Locate the cell with the specified text and output its [x, y] center coordinate. 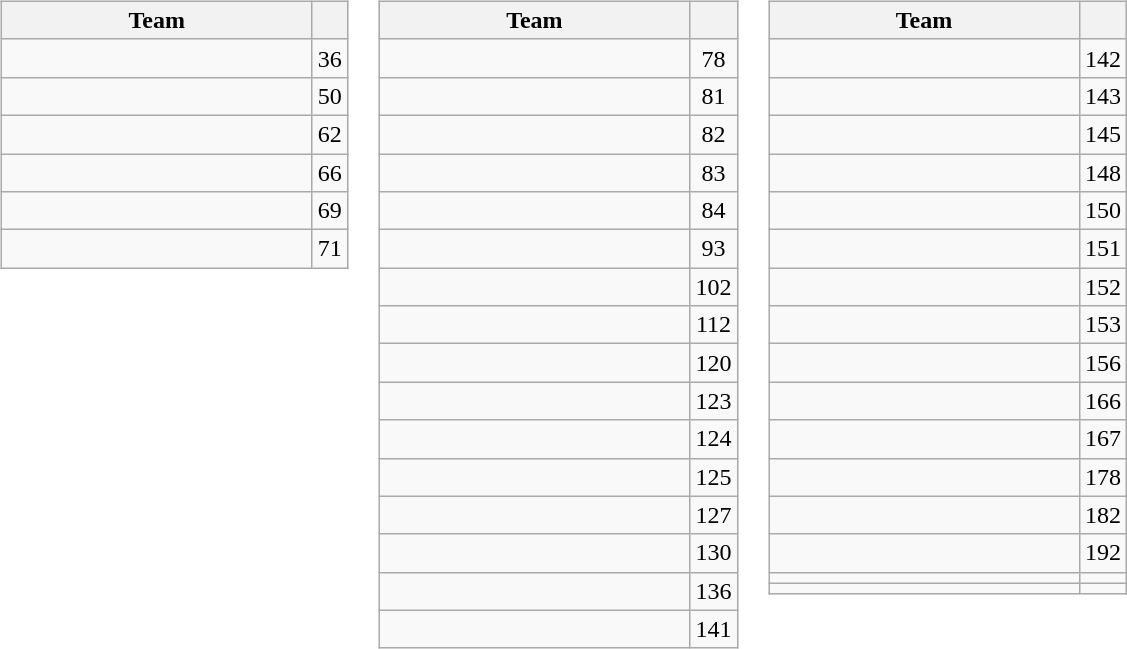
127 [714, 515]
145 [1104, 134]
83 [714, 173]
123 [714, 401]
142 [1104, 58]
153 [1104, 325]
66 [330, 173]
178 [1104, 477]
78 [714, 58]
82 [714, 134]
136 [714, 591]
124 [714, 439]
166 [1104, 401]
84 [714, 211]
167 [1104, 439]
141 [714, 629]
152 [1104, 287]
182 [1104, 515]
112 [714, 325]
148 [1104, 173]
151 [1104, 249]
130 [714, 553]
102 [714, 287]
143 [1104, 96]
120 [714, 363]
81 [714, 96]
36 [330, 58]
125 [714, 477]
69 [330, 211]
62 [330, 134]
192 [1104, 553]
93 [714, 249]
71 [330, 249]
50 [330, 96]
150 [1104, 211]
156 [1104, 363]
